Search for the cell housing the specified text and yield its [x, y] center coordinate. 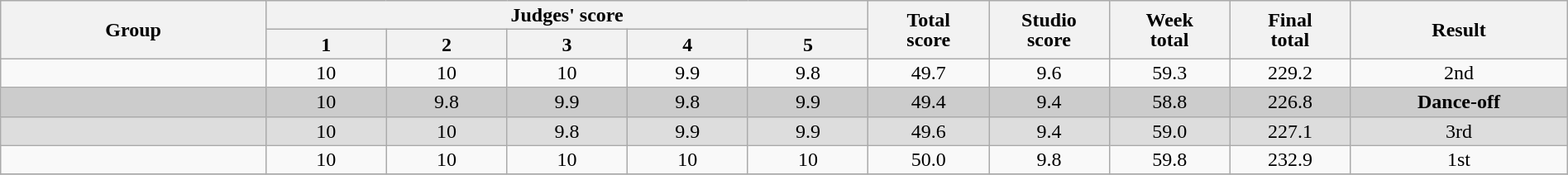
Studioscore [1049, 30]
2 [447, 45]
3rd [1459, 130]
49.6 [929, 130]
232.9 [1290, 160]
58.8 [1169, 102]
227.1 [1290, 130]
1st [1459, 160]
1 [326, 45]
226.8 [1290, 102]
Totalscore [929, 30]
9.6 [1049, 73]
50.0 [929, 160]
3 [567, 45]
Finaltotal [1290, 30]
59.3 [1169, 73]
Dance-off [1459, 102]
Weektotal [1169, 30]
59.8 [1169, 160]
Judges' score [567, 15]
Group [134, 30]
229.2 [1290, 73]
4 [687, 45]
49.7 [929, 73]
59.0 [1169, 130]
5 [808, 45]
2nd [1459, 73]
49.4 [929, 102]
Result [1459, 30]
